Output the [x, y] coordinate of the center of the cell containing the given text.  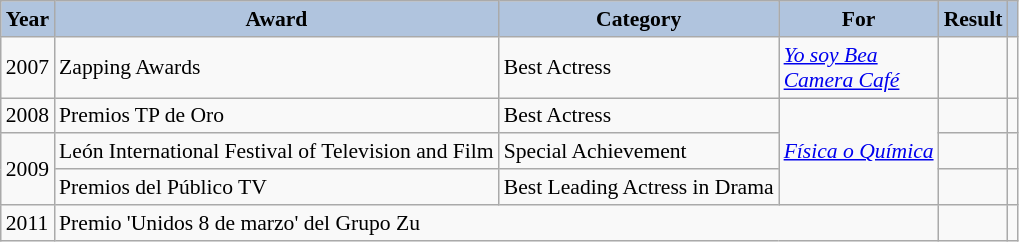
Zapping Awards [276, 68]
Year [28, 19]
Premios del Público TV [276, 187]
2009 [28, 170]
Special Achievement [639, 152]
Category [639, 19]
Premio 'Unidos 8 de marzo' del Grupo Zu [496, 223]
2007 [28, 68]
Física o Química [859, 152]
Award [276, 19]
Best Leading Actress in Drama [639, 187]
2011 [28, 223]
Premios TP de Oro [276, 116]
For [859, 19]
León International Festival of Television and Film [276, 152]
Yo soy Bea Camera Café [859, 68]
2008 [28, 116]
Result [974, 19]
